Search for the cell housing the specified text and yield its (x, y) center coordinate. 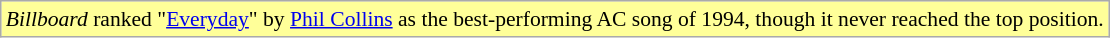
Billboard ranked "Everyday" by Phil Collins as the best-performing AC song of 1994, though it never reached the top position. (555, 19)
